Detect which cell encompasses the target text, then output its (x, y) center coordinate. 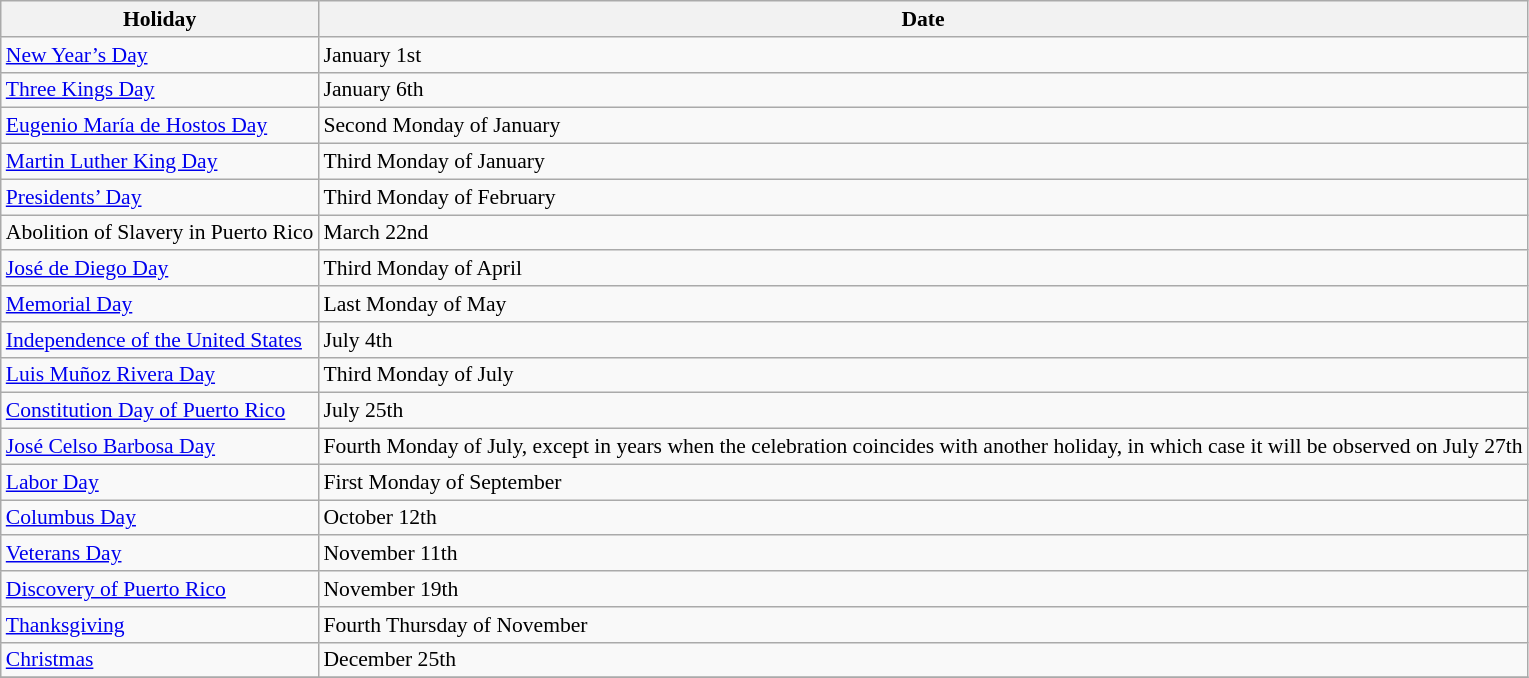
January 6th (922, 90)
Constitution Day of Puerto Rico (160, 411)
Fourth Monday of July, except in years when the celebration coincides with another holiday, in which case it will be observed on July 27th (922, 447)
Third Monday of April (922, 269)
Martin Luther King Day (160, 162)
Last Monday of May (922, 304)
March 22nd (922, 233)
Christmas (160, 660)
Veterans Day (160, 554)
Memorial Day (160, 304)
José Celso Barbosa Day (160, 447)
Fourth Thursday of November (922, 625)
Independence of the United States (160, 340)
November 19th (922, 589)
July 25th (922, 411)
Eugenio María de Hostos Day (160, 126)
January 1st (922, 55)
Presidents’ Day (160, 197)
Holiday (160, 19)
José de Diego Day (160, 269)
Abolition of Slavery in Puerto Rico (160, 233)
July 4th (922, 340)
October 12th (922, 518)
New Year’s Day (160, 55)
November 11th (922, 554)
December 25th (922, 660)
Third Monday of January (922, 162)
Labor Day (160, 482)
Luis Muñoz Rivera Day (160, 375)
Thanksgiving (160, 625)
Second Monday of January (922, 126)
Three Kings Day (160, 90)
Columbus Day (160, 518)
Date (922, 19)
Third Monday of February (922, 197)
Third Monday of July (922, 375)
Discovery of Puerto Rico (160, 589)
First Monday of September (922, 482)
